Locate the cell with the specified text and output its [x, y] center coordinate. 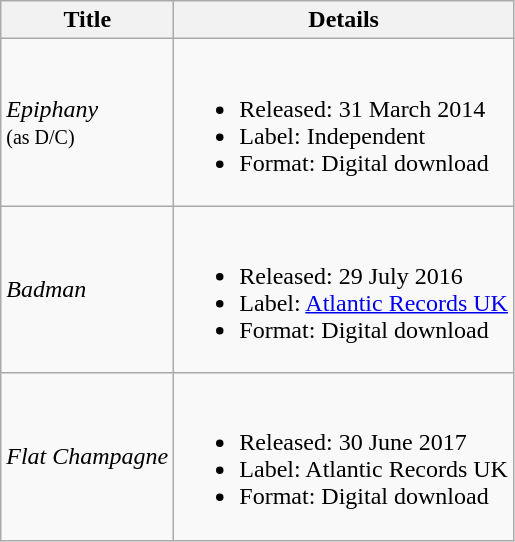
Details [344, 20]
Flat Champagne [88, 456]
Released: 31 March 2014Label: IndependentFormat: Digital download [344, 122]
Badman [88, 290]
Title [88, 20]
Released: 29 July 2016Label: Atlantic Records UKFormat: Digital download [344, 290]
Epiphany(as D/C) [88, 122]
Released: 30 June 2017Label: Atlantic Records UKFormat: Digital download [344, 456]
